Capture the cell that displays the provided text and extract its [X, Y] central coordinate. 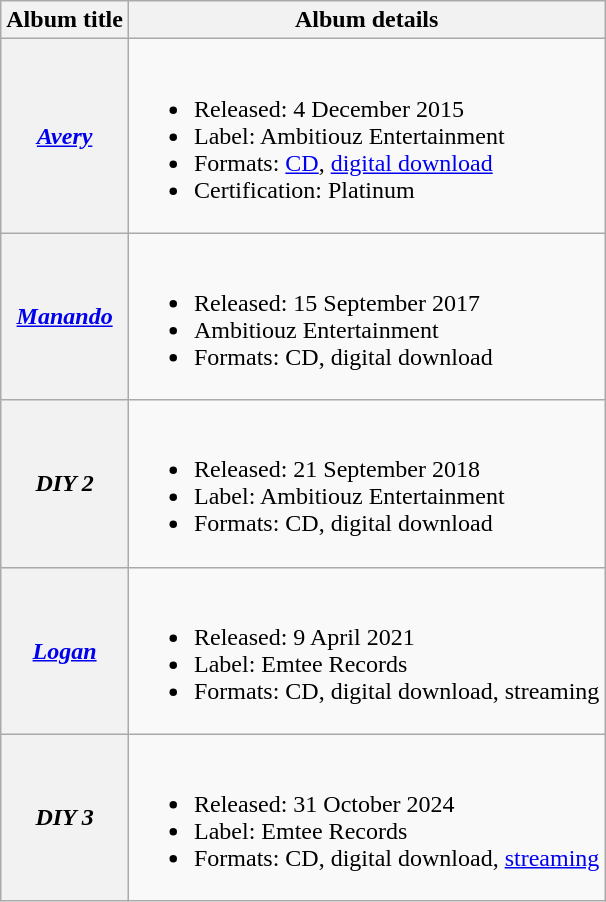
Released: 4 December 2015Label: Ambitiouz EntertainmentFormats: CD, digital downloadCertification: Platinum [366, 136]
Released: 9 April 2021Label: Emtee RecordsFormats: CD, digital download, streaming [366, 650]
DIY 2 [65, 484]
Avery [65, 136]
Released: 21 September 2018Label: Ambitiouz EntertainmentFormats: CD, digital download [366, 484]
Album details [366, 20]
Released: 31 October 2024Label: Emtee RecordsFormats: CD, digital download, streaming [366, 818]
Manando [65, 316]
Logan [65, 650]
Album title [65, 20]
DIY 3 [65, 818]
Released: 15 September 2017Ambitiouz EntertainmentFormats: CD, digital download [366, 316]
